Capture the cell that displays the provided text and extract its [X, Y] central coordinate. 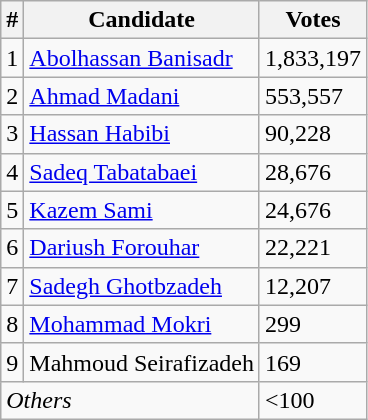
5 [12, 210]
9 [12, 362]
Ahmad Madani [142, 96]
Dariush Forouhar [142, 248]
12,207 [312, 286]
299 [312, 324]
553,557 [312, 96]
4 [12, 172]
6 [12, 248]
Mahmoud Seirafizadeh [142, 362]
Sadegh Ghotbzadeh [142, 286]
7 [12, 286]
Abolhassan Banisadr [142, 58]
8 [12, 324]
Kazem Sami [142, 210]
2 [12, 96]
1 [12, 58]
169 [312, 362]
# [12, 20]
Sadeq Tabatabaei [142, 172]
Votes [312, 20]
22,221 [312, 248]
Others [130, 400]
1,833,197 [312, 58]
3 [12, 134]
Hassan Habibi [142, 134]
28,676 [312, 172]
<100 [312, 400]
Mohammad Mokri [142, 324]
90,228 [312, 134]
24,676 [312, 210]
Candidate [142, 20]
